Provide the (X, Y) coordinate of the cell's center where the given text is located.  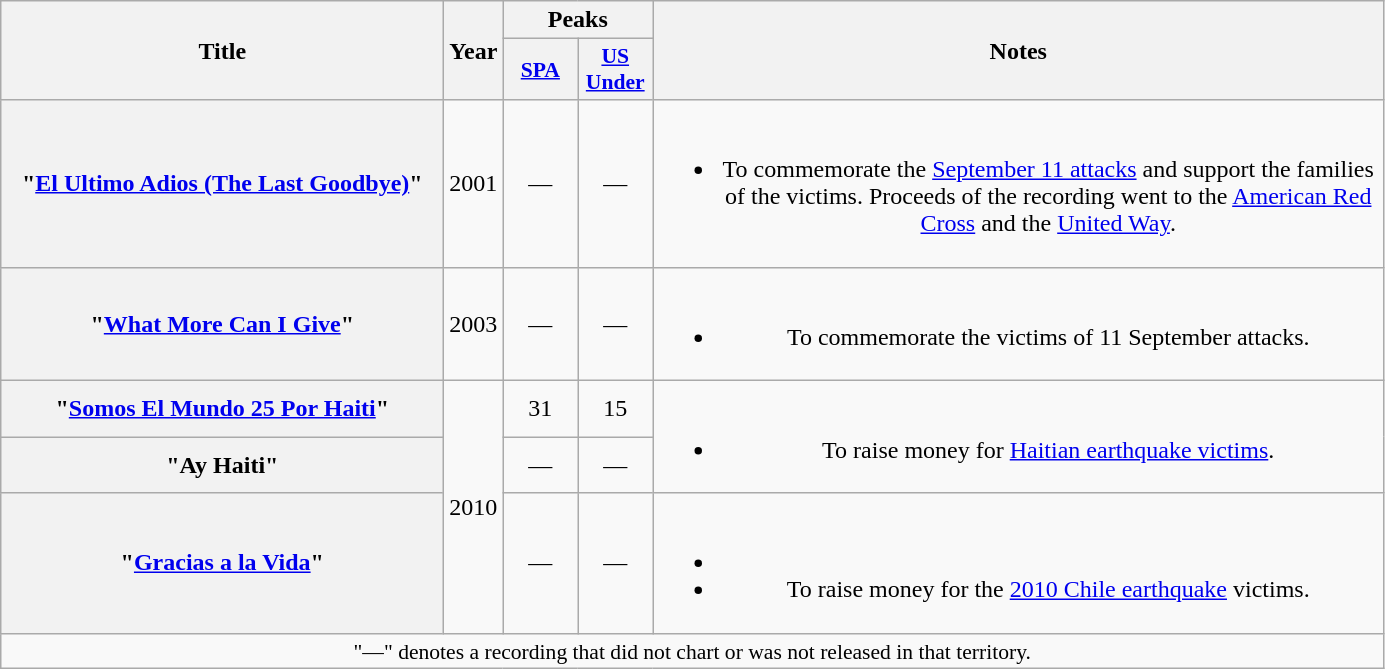
"Ay Haiti" (222, 466)
To raise money for Haitian earthquake victims. (1018, 436)
31 (540, 408)
Peaks (578, 20)
"Gracias a la Vida" (222, 563)
15 (616, 408)
"El Ultimo Adios (The Last Goodbye)" (222, 184)
"—" denotes a recording that did not chart or was not released in that territory. (692, 651)
Notes (1018, 50)
To raise money for the 2010 Chile earthquake victims. (1018, 563)
"Somos El Mundo 25 Por Haiti" (222, 408)
US Under (616, 70)
2010 (474, 506)
2003 (474, 324)
SPA (540, 70)
2001 (474, 184)
Title (222, 50)
"What More Can I Give" (222, 324)
Year (474, 50)
To commemorate the victims of 11 September attacks. (1018, 324)
